Scan for the cell matching the given text and deliver its (x, y) coordinate at center. 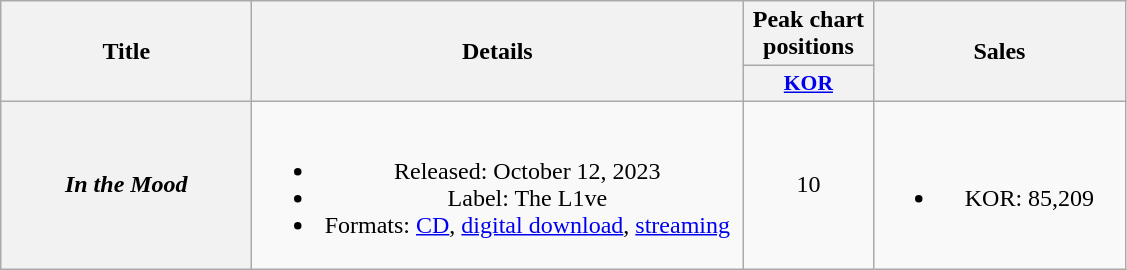
In the Mood (126, 184)
Title (126, 52)
Peak chart positions (808, 34)
Details (498, 52)
Released: October 12, 2023Label: The L1veFormats: CD, digital download, streaming (498, 184)
10 (808, 184)
KOR: 85,209 (1000, 184)
KOR (808, 84)
Sales (1000, 52)
